Output the [X, Y] coordinate of the center of the cell containing the given text.  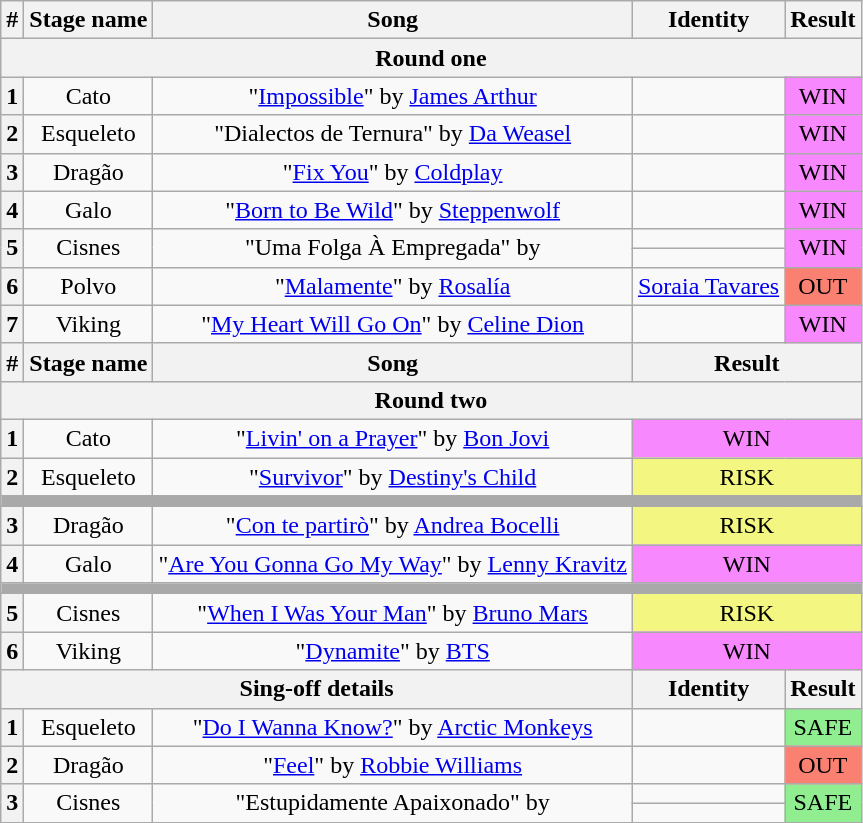
"Con te partirò" by Andrea Bocelli [393, 526]
"Impossible" by James Arthur [393, 96]
"Dialectos de Ternura" by Da Weasel [393, 134]
Round one [431, 58]
"Feel" by Robbie Williams [393, 765]
Soraia Tavares [708, 286]
"Uma Folga À Empregada" by [393, 248]
"Are You Gonna Go My Way" by Lenny Kravitz [393, 564]
Sing-off details [317, 689]
"Fix You" by Coldplay [393, 172]
Round two [431, 400]
"Livin' on a Prayer" by Bon Jovi [393, 438]
"Dynamite" by BTS [393, 651]
"Malamente" by Rosalía [393, 286]
"Do I Wanna Know?" by Arctic Monkeys [393, 727]
"Born to Be Wild" by Steppenwolf [393, 210]
Polvo [88, 286]
"When I Was Your Man" by Bruno Mars [393, 613]
"Survivor" by Destiny's Child [393, 477]
7 [12, 324]
"My Heart Will Go On" by Celine Dion [393, 324]
"Estupidamente Apaixonado" by [393, 803]
